From the cell containing the given text, extract its center point as (X, Y) coordinate. 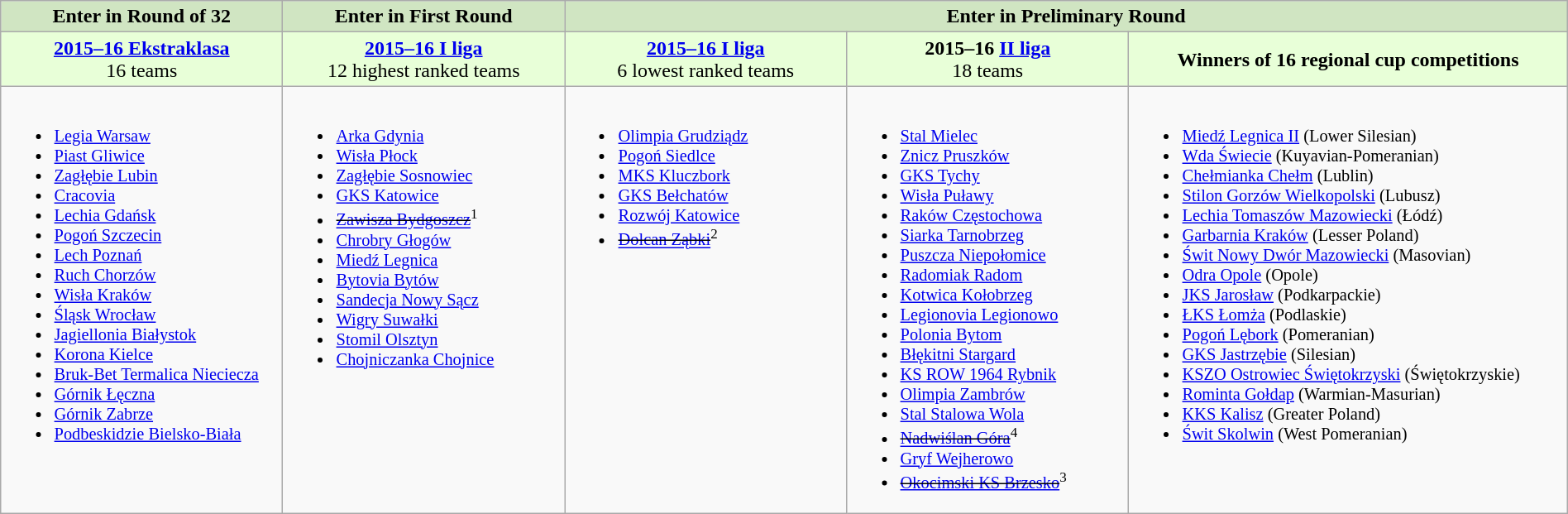
Enter in First Round (423, 17)
Olimpia GrudziądzPogoń SiedlceMKS KluczborkGKS BełchatówRozwój KatowiceDolcan Ząbki2 (706, 300)
Winners of 16 regional cup competitions (1348, 60)
2015–16 II liga18 teams (987, 60)
Enter in Round of 32 (142, 17)
2015–16 I liga12 highest ranked teams (423, 60)
2015–16 Ekstraklasa16 teams (142, 60)
Enter in Preliminary Round (1067, 17)
2015–16 I liga6 lowest ranked teams (706, 60)
